Scan for the cell matching the given text and deliver its [x, y] coordinate at center. 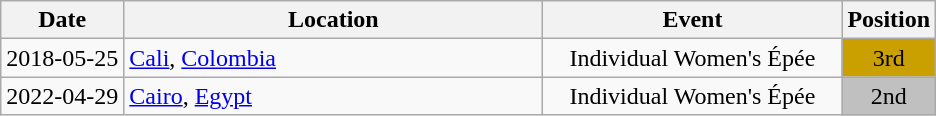
Position [889, 20]
Location [334, 20]
Event [692, 20]
Date [62, 20]
2nd [889, 96]
2018-05-25 [62, 58]
2022-04-29 [62, 96]
Cali, Colombia [334, 58]
3rd [889, 58]
Cairo, Egypt [334, 96]
